Return the (x, y) coordinate for the center point of the cell that contains the specified text.  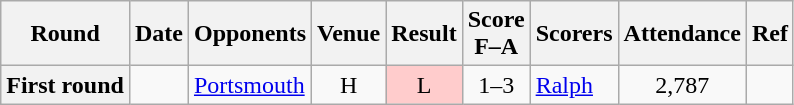
Round (66, 34)
Result (424, 34)
Portsmouth (250, 85)
Venue (349, 34)
Ref (770, 34)
1–3 (496, 85)
Scorers (574, 34)
Attendance (682, 34)
2,787 (682, 85)
First round (66, 85)
H (349, 85)
Opponents (250, 34)
L (424, 85)
Ralph (574, 85)
ScoreF–A (496, 34)
Date (158, 34)
